Identify which cell holds the provided text, then report its (X, Y) central coordinate. 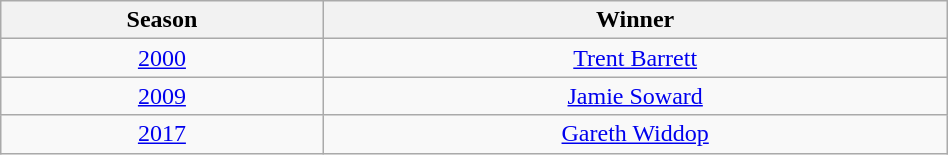
Gareth Widdop (635, 134)
Season (162, 20)
Winner (635, 20)
2000 (162, 58)
2009 (162, 96)
Trent Barrett (635, 58)
Jamie Soward (635, 96)
2017 (162, 134)
